Identify which cell holds the provided text, then report its (x, y) central coordinate. 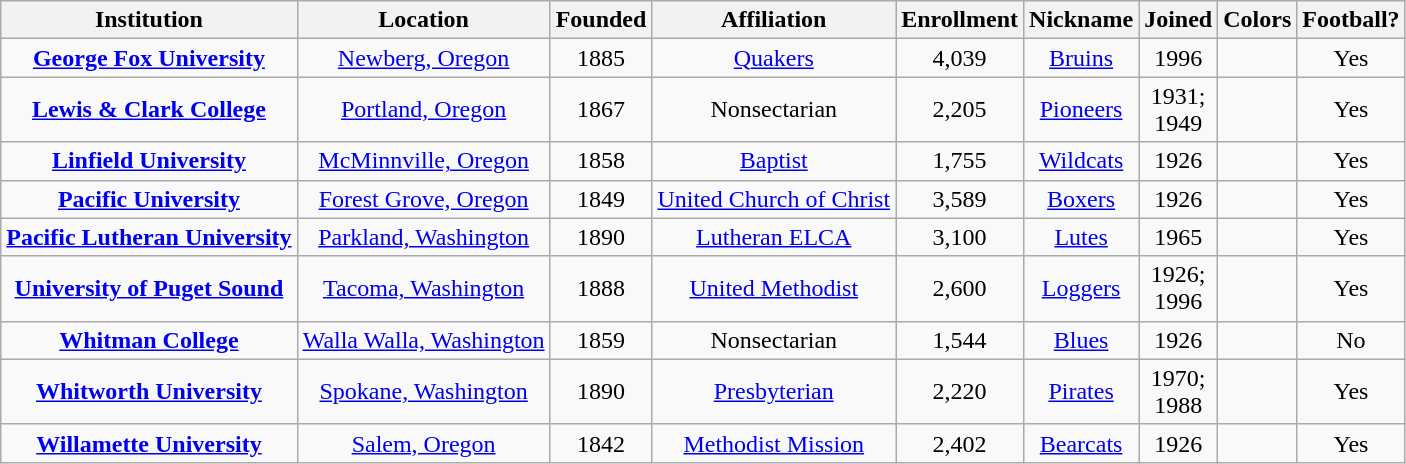
Location (424, 20)
Pacific University (149, 199)
Blues (1082, 340)
Nickname (1082, 20)
University of Puget Sound (149, 288)
Colors (1258, 20)
United Methodist (774, 288)
Portland, Oregon (424, 110)
Parkland, Washington (424, 237)
2,402 (960, 443)
Pacific Lutheran University (149, 237)
Football? (1351, 20)
Tacoma, Washington (424, 288)
Lutes (1082, 237)
Bearcats (1082, 443)
3,100 (960, 237)
2,600 (960, 288)
1885 (601, 58)
Wildcats (1082, 161)
Joined (1178, 20)
Enrollment (960, 20)
Walla Walla, Washington (424, 340)
United Church of Christ (774, 199)
2,205 (960, 110)
1888 (601, 288)
1965 (1178, 237)
1858 (601, 161)
1867 (601, 110)
1970;1988 (1178, 392)
1996 (1178, 58)
1,544 (960, 340)
Lewis & Clark College (149, 110)
1859 (601, 340)
Affiliation (774, 20)
1849 (601, 199)
Salem, Oregon (424, 443)
Loggers (1082, 288)
No (1351, 340)
1,755 (960, 161)
Lutheran ELCA (774, 237)
Pioneers (1082, 110)
Willamette University (149, 443)
McMinnville, Oregon (424, 161)
Forest Grove, Oregon (424, 199)
4,039 (960, 58)
3,589 (960, 199)
Linfield University (149, 161)
Bruins (1082, 58)
Whitworth University (149, 392)
Spokane, Washington (424, 392)
Pirates (1082, 392)
Newberg, Oregon (424, 58)
Institution (149, 20)
1842 (601, 443)
Methodist Mission (774, 443)
Presbyterian (774, 392)
1931;1949 (1178, 110)
Founded (601, 20)
2,220 (960, 392)
Quakers (774, 58)
Boxers (1082, 199)
Baptist (774, 161)
1926;1996 (1178, 288)
Whitman College (149, 340)
George Fox University (149, 58)
